Detect which cell encompasses the target text, then output its [x, y] center coordinate. 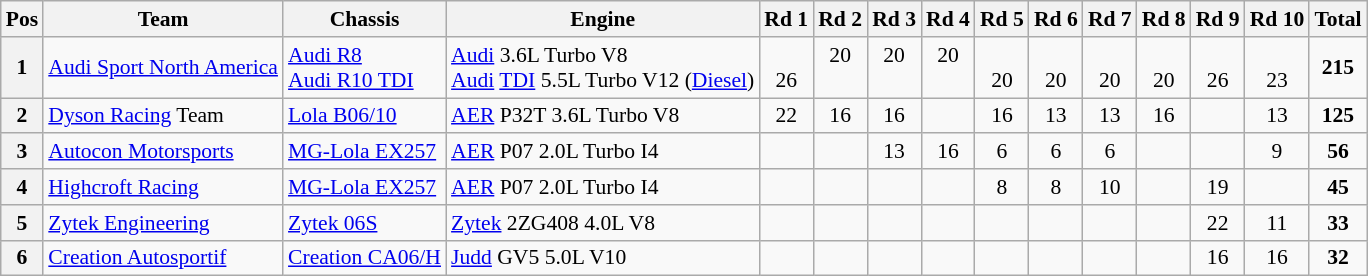
Rd 8 [1164, 19]
5 [22, 223]
11 [1278, 223]
9 [1278, 152]
Dyson Racing Team [163, 116]
56 [1338, 152]
19 [1218, 187]
Rd 7 [1110, 19]
Rd 10 [1278, 19]
Engine [602, 19]
Autocon Motorsports [163, 152]
Rd 1 [786, 19]
2 [22, 116]
33 [1338, 223]
Total [1338, 19]
4 [22, 187]
Lola B06/10 [364, 116]
10 [1110, 187]
Highcroft Racing [163, 187]
Zytek Engineering [163, 223]
3 [22, 152]
Audi 3.6L Turbo V8Audi TDI 5.5L Turbo V12 (Diesel) [602, 68]
215 [1338, 68]
Rd 3 [894, 19]
Pos [22, 19]
1 [22, 68]
125 [1338, 116]
Chassis [364, 19]
23 [1278, 68]
Judd GV5 5.0L V10 [602, 258]
Zytek 2ZG408 4.0L V8 [602, 223]
Creation Autosportif [163, 258]
Rd 6 [1056, 19]
32 [1338, 258]
Zytek 06S [364, 223]
Rd 4 [948, 19]
Rd 5 [1002, 19]
AER P32T 3.6L Turbo V8 [602, 116]
Team [163, 19]
Creation CA06/H [364, 258]
Audi R8Audi R10 TDI [364, 68]
45 [1338, 187]
Rd 9 [1218, 19]
Rd 2 [840, 19]
Audi Sport North America [163, 68]
